Pinpoint the cell where the given text exists, returning its [X, Y] midpoint coordinate. 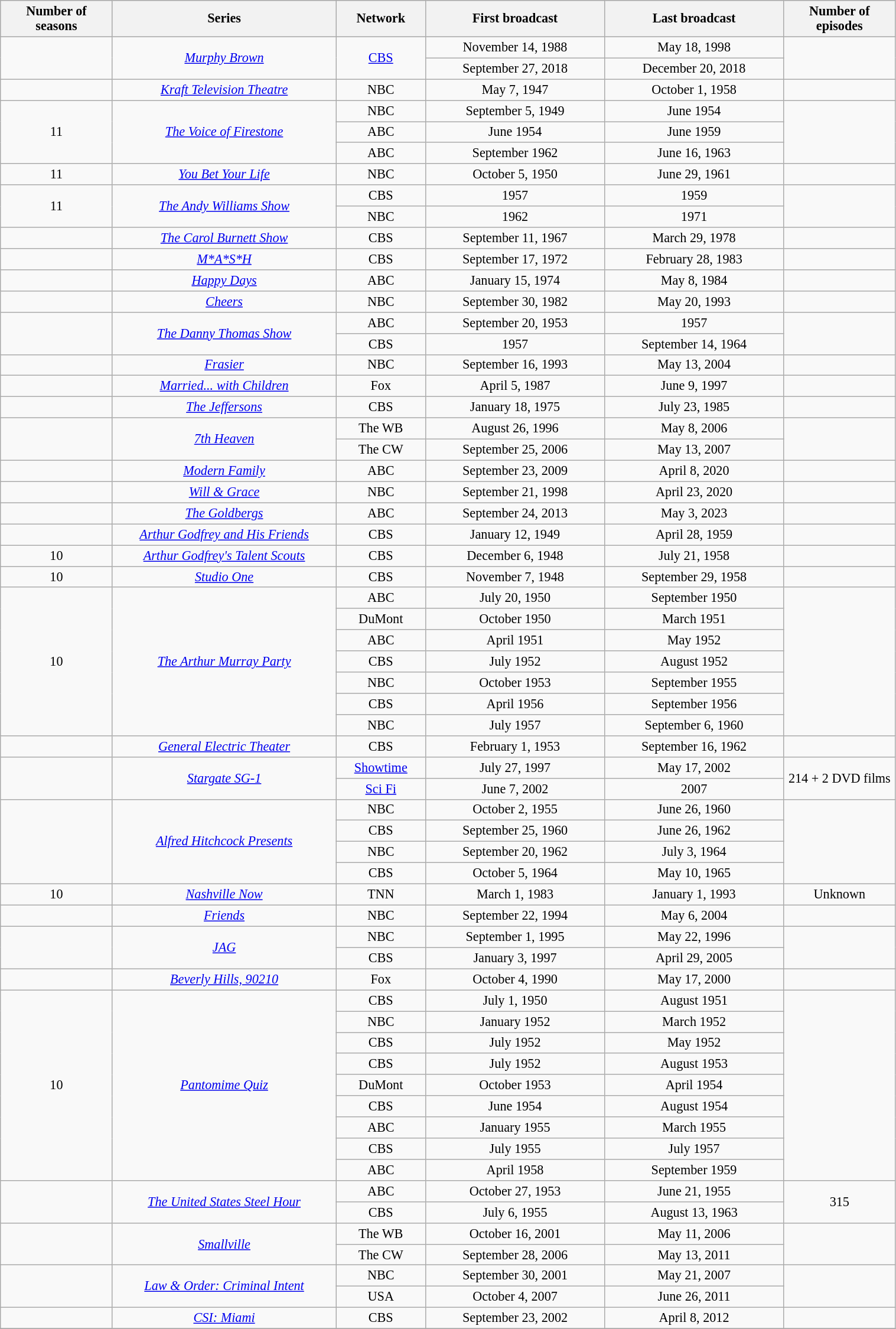
September 1950 [695, 598]
The Danny Thomas Show [224, 333]
February 28, 1983 [695, 259]
January 18, 1975 [515, 408]
June 9, 1997 [695, 386]
November 14, 1988 [515, 47]
September 1, 1995 [515, 937]
Law & Order: Criminal Intent [224, 1286]
CSI: Miami [224, 1318]
March 1, 1983 [515, 894]
September 1959 [695, 1170]
September 29, 1958 [695, 576]
October 5, 1964 [515, 873]
August 1954 [695, 1106]
Last broadcast [695, 19]
April 29, 2005 [695, 958]
May 8, 1984 [695, 280]
September 27, 2018 [515, 69]
July 3, 1964 [695, 852]
October 4, 1990 [515, 979]
July 1955 [515, 1149]
July 27, 1997 [515, 767]
September 23, 2009 [515, 471]
September 25, 2006 [515, 449]
April 5, 1987 [515, 386]
April 8, 2020 [695, 471]
September 11, 1967 [515, 238]
March 1955 [695, 1128]
7th Heaven [224, 439]
September 23, 2002 [515, 1318]
April 1951 [515, 640]
May 3, 2023 [695, 513]
January 1952 [515, 1021]
November 7, 1948 [515, 576]
May 13, 2004 [695, 365]
September 30, 1982 [515, 301]
May 13, 2011 [695, 1255]
1971 [695, 217]
September 14, 1964 [695, 344]
September 16, 1993 [515, 365]
May 7, 1947 [515, 90]
December 6, 1948 [515, 556]
August 1952 [695, 662]
Kraft Television Theatre [224, 90]
June 26, 1960 [695, 810]
The United States Steel Hour [224, 1201]
Arthur Godfrey's Talent Scouts [224, 556]
May 22, 1996 [695, 937]
First broadcast [515, 19]
The Andy Williams Show [224, 206]
September 25, 1960 [515, 831]
Stargate SG-1 [224, 778]
Number ofepisodes [840, 19]
August 1951 [695, 1001]
March 1951 [695, 619]
April 8, 2012 [695, 1318]
September 1955 [695, 683]
September 22, 1994 [515, 916]
July 21, 1958 [695, 556]
TNN [381, 894]
April 1956 [515, 704]
1959 [695, 196]
Showtime [381, 767]
September 17, 1972 [515, 259]
May 11, 2006 [695, 1233]
USA [381, 1297]
Pantomime Quiz [224, 1086]
October 27, 1953 [515, 1191]
September 20, 1953 [515, 323]
September 28, 2006 [515, 1255]
Beverly Hills, 90210 [224, 979]
September 30, 2001 [515, 1276]
Modern Family [224, 471]
August 13, 1963 [695, 1212]
1962 [515, 217]
July 20, 1950 [515, 598]
Arthur Godfrey and His Friends [224, 535]
October 2, 1955 [515, 810]
May 17, 2000 [695, 979]
January 3, 1997 [515, 958]
September 24, 2013 [515, 513]
July 23, 1985 [695, 408]
October 16, 2001 [515, 1233]
April 1954 [695, 1085]
General Electric Theater [224, 746]
September 21, 1998 [515, 492]
April 1958 [515, 1170]
May 8, 2006 [695, 428]
March 1952 [695, 1021]
December 20, 2018 [695, 69]
Smallville [224, 1244]
July 1, 1950 [515, 1001]
February 1, 1953 [515, 746]
January 15, 1974 [515, 280]
June 29, 1961 [695, 174]
Number ofseasons [57, 19]
June 7, 2002 [515, 789]
Cheers [224, 301]
June 21, 1955 [695, 1191]
January 1955 [515, 1128]
May 21, 2007 [695, 1276]
Frasier [224, 365]
October 1, 1958 [695, 90]
June 1959 [695, 132]
Sci Fi [381, 789]
Happy Days [224, 280]
August 1953 [695, 1064]
January 12, 1949 [515, 535]
May 18, 1998 [695, 47]
Unknown [840, 894]
The Carol Burnett Show [224, 238]
May 13, 2007 [695, 449]
Friends [224, 916]
Studio One [224, 576]
October 5, 1950 [515, 174]
September 1962 [515, 153]
January 1, 1993 [695, 894]
June 16, 1963 [695, 153]
September 6, 1960 [695, 725]
May 10, 1965 [695, 873]
September 5, 1949 [515, 110]
March 29, 1978 [695, 238]
Alfred Hitchcock Presents [224, 841]
September 20, 1962 [515, 852]
Series [224, 19]
May 6, 2004 [695, 916]
M*A*S*H [224, 259]
June 26, 1962 [695, 831]
The Voice of Firestone [224, 132]
October 4, 2007 [515, 1297]
April 28, 1959 [695, 535]
The Goldbergs [224, 513]
September 16, 1962 [695, 746]
October 1950 [515, 619]
Will & Grace [224, 492]
2007 [695, 789]
July 6, 1955 [515, 1212]
Nashville Now [224, 894]
May 20, 1993 [695, 301]
214 + 2 DVD films [840, 778]
April 23, 2020 [695, 492]
Murphy Brown [224, 58]
315 [840, 1201]
Married... with Children [224, 386]
You Bet Your Life [224, 174]
September 1956 [695, 704]
August 26, 1996 [515, 428]
The Arthur Murray Party [224, 662]
Network [381, 19]
June 26, 2011 [695, 1297]
The Jeffersons [224, 408]
May 17, 2002 [695, 767]
JAG [224, 947]
